Locate the cell with the specified text and output its (x, y) center coordinate. 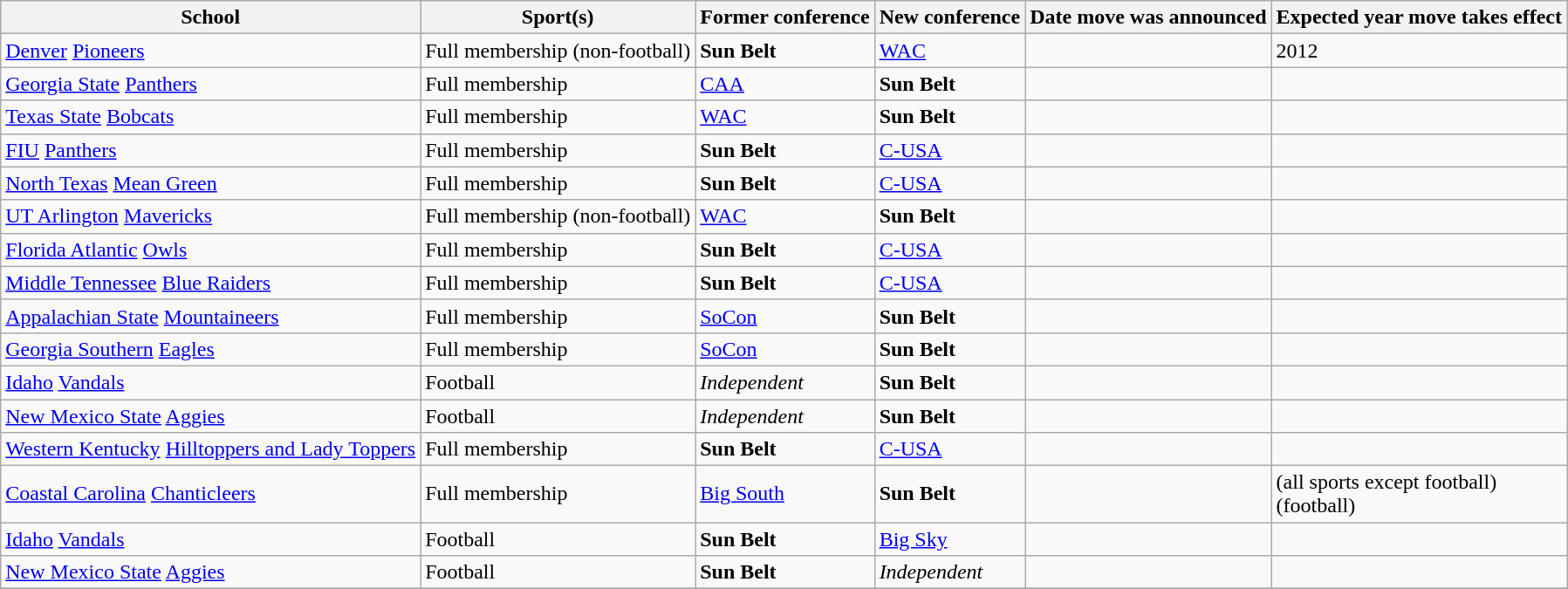
(all sports except football) (football) (1419, 494)
North Texas Mean Green (211, 183)
New conference (949, 17)
FIU Panthers (211, 150)
Middle Tennessee Blue Raiders (211, 283)
2012 (1419, 51)
School (211, 17)
Date move was announced (1148, 17)
Georgia Southern Eagles (211, 349)
Texas State Bobcats (211, 117)
Appalachian State Mountaineers (211, 316)
Big Sky (949, 539)
Sport(s) (558, 17)
CAA (785, 84)
Big South (785, 494)
Coastal Carolina Chanticleers (211, 494)
Former conference (785, 17)
UT Arlington Mavericks (211, 216)
Georgia State Panthers (211, 84)
Florida Atlantic Owls (211, 250)
Denver Pioneers (211, 51)
Western Kentucky Hilltoppers and Lady Toppers (211, 449)
Expected year move takes effect (1419, 17)
